Detect which cell encompasses the target text, then output its (X, Y) center coordinate. 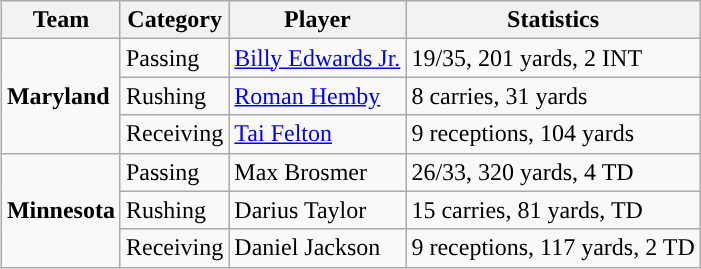
Minnesota (60, 210)
Darius Taylor (318, 210)
8 carries, 31 yards (553, 96)
Statistics (553, 20)
Player (318, 20)
9 receptions, 104 yards (553, 134)
Maryland (60, 96)
Tai Felton (318, 134)
Roman Hemby (318, 96)
Max Brosmer (318, 172)
Daniel Jackson (318, 248)
Team (60, 20)
Category (174, 20)
15 carries, 81 yards, TD (553, 210)
19/35, 201 yards, 2 INT (553, 58)
9 receptions, 117 yards, 2 TD (553, 248)
26/33, 320 yards, 4 TD (553, 172)
Billy Edwards Jr. (318, 58)
